For the text-containing cell, return its midpoint in [x, y] coordinate format. 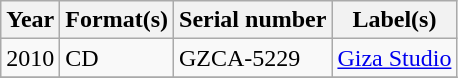
Label(s) [394, 20]
CD [117, 58]
Year [30, 20]
2010 [30, 58]
Giza Studio [394, 58]
Format(s) [117, 20]
GZCA-5229 [253, 58]
Serial number [253, 20]
